Return (X, Y) of the center of cell containing provided text 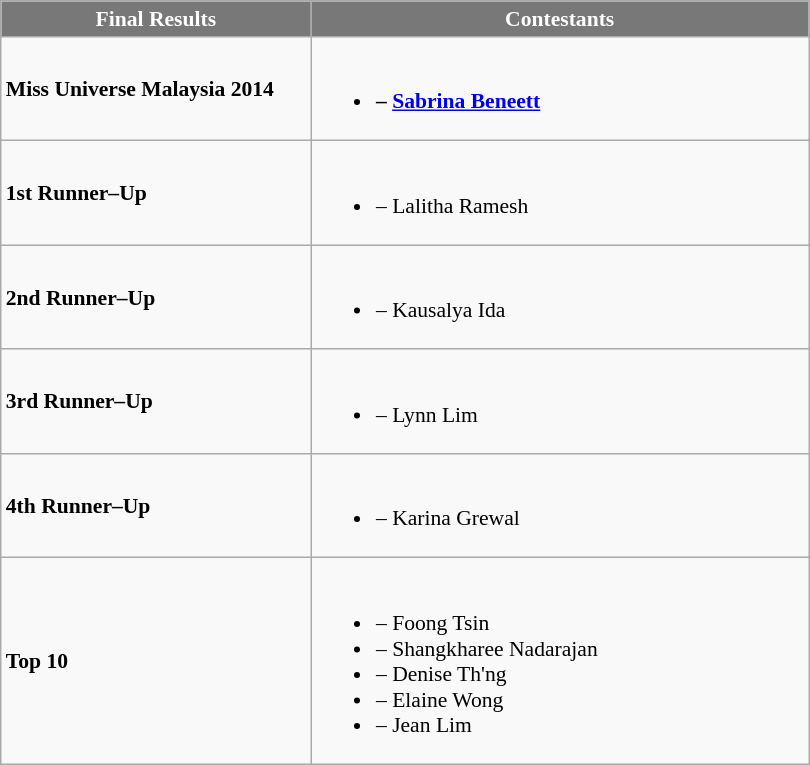
2nd Runner–Up (156, 297)
– Karina Grewal (560, 506)
Miss Universe Malaysia 2014 (156, 89)
– Lalitha Ramesh (560, 193)
Contestants (560, 19)
1st Runner–Up (156, 193)
4th Runner–Up (156, 506)
– Kausalya Ida (560, 297)
– Lynn Lim (560, 402)
– Foong Tsin – Shangkharee Nadarajan – Denise Th'ng – Elaine Wong – Jean Lim (560, 661)
3rd Runner–Up (156, 402)
Top 10 (156, 661)
– Sabrina Beneett (560, 89)
Final Results (156, 19)
